Search for the cell housing the specified text and yield its [X, Y] center coordinate. 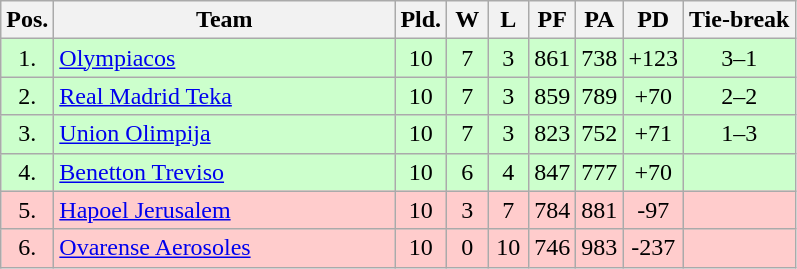
4 [508, 172]
Hapoel Jerusalem [224, 210]
847 [552, 172]
3. [28, 134]
789 [600, 96]
Real Madrid Teka [224, 96]
W [468, 20]
PF [552, 20]
+71 [654, 134]
784 [552, 210]
1–3 [739, 134]
881 [600, 210]
PA [600, 20]
Ovarense Aerosoles [224, 248]
Tie-break [739, 20]
861 [552, 58]
777 [600, 172]
2. [28, 96]
823 [552, 134]
859 [552, 96]
+123 [654, 58]
738 [600, 58]
Team [224, 20]
0 [468, 248]
Pos. [28, 20]
2–2 [739, 96]
3–1 [739, 58]
Pld. [421, 20]
-97 [654, 210]
6. [28, 248]
Benetton Treviso [224, 172]
Union Olimpija [224, 134]
L [508, 20]
Olympiacos [224, 58]
983 [600, 248]
-237 [654, 248]
4. [28, 172]
746 [552, 248]
5. [28, 210]
PD [654, 20]
752 [600, 134]
1. [28, 58]
6 [468, 172]
